Extract the (x, y) coordinate from the center of the cell holding the provided text.  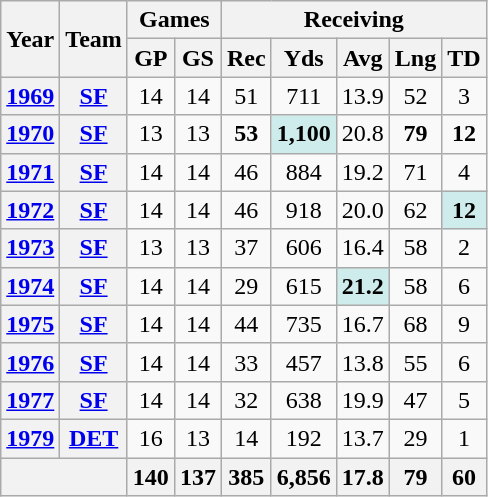
52 (415, 96)
457 (304, 362)
16.4 (362, 248)
140 (150, 477)
55 (415, 362)
137 (198, 477)
13.9 (362, 96)
5 (464, 400)
1 (464, 438)
Year (30, 39)
Yds (304, 58)
192 (304, 438)
TD (464, 58)
6,856 (304, 477)
2 (464, 248)
4 (464, 172)
Avg (362, 58)
1975 (30, 324)
53 (246, 134)
44 (246, 324)
20.0 (362, 210)
1969 (30, 96)
1970 (30, 134)
71 (415, 172)
DET (94, 438)
20.8 (362, 134)
33 (246, 362)
606 (304, 248)
51 (246, 96)
918 (304, 210)
884 (304, 172)
1973 (30, 248)
1972 (30, 210)
19.2 (362, 172)
47 (415, 400)
1976 (30, 362)
Receiving (354, 20)
385 (246, 477)
16 (150, 438)
1974 (30, 286)
Team (94, 39)
Lng (415, 58)
735 (304, 324)
13.8 (362, 362)
3 (464, 96)
13.7 (362, 438)
Rec (246, 58)
62 (415, 210)
Games (174, 20)
GS (198, 58)
GP (150, 58)
711 (304, 96)
1977 (30, 400)
9 (464, 324)
16.7 (362, 324)
1971 (30, 172)
638 (304, 400)
37 (246, 248)
1,100 (304, 134)
19.9 (362, 400)
17.8 (362, 477)
60 (464, 477)
32 (246, 400)
615 (304, 286)
21.2 (362, 286)
68 (415, 324)
1979 (30, 438)
